Output the [x, y] coordinate of the center of the cell containing the given text.  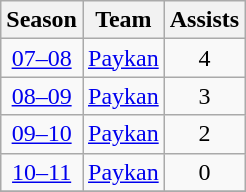
3 [204, 96]
Team [123, 20]
Season [42, 20]
07–08 [42, 58]
10–11 [42, 172]
4 [204, 58]
09–10 [42, 134]
Assists [204, 20]
2 [204, 134]
0 [204, 172]
08–09 [42, 96]
